Extract the (x, y) coordinate from the center of the cell holding the provided text.  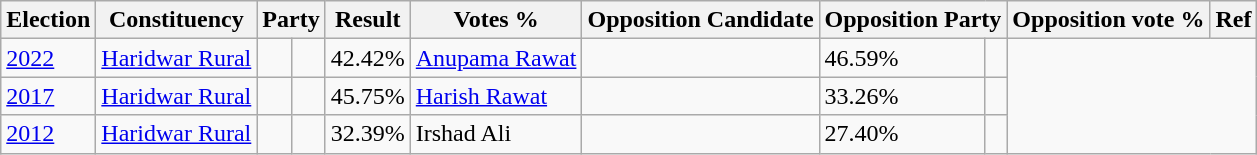
Ref (1234, 20)
Election (48, 20)
Anupama Rawat (496, 58)
Constituency (176, 20)
45.75% (368, 96)
Opposition vote % (1108, 20)
42.42% (368, 58)
Party (291, 20)
Harish Rawat (496, 96)
2022 (48, 58)
Opposition Party (913, 20)
2017 (48, 96)
27.40% (902, 134)
Irshad Ali (496, 134)
46.59% (902, 58)
32.39% (368, 134)
Opposition Candidate (700, 20)
Result (368, 20)
Votes % (496, 20)
2012 (48, 134)
33.26% (902, 96)
